Return the [x, y] coordinate for the center point of the cell that contains the specified text.  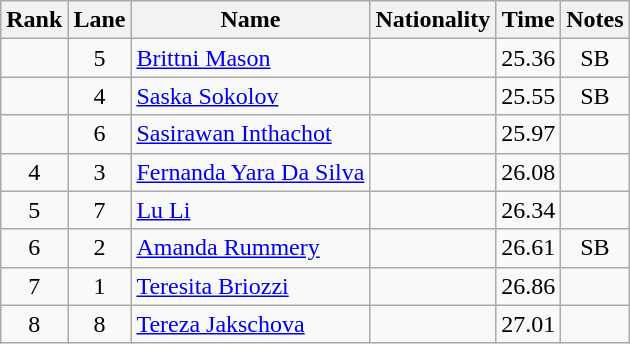
Fernanda Yara Da Silva [250, 172]
26.08 [528, 172]
3 [100, 172]
25.97 [528, 134]
26.86 [528, 286]
27.01 [528, 324]
Teresita Briozzi [250, 286]
Sasirawan Inthachot [250, 134]
Nationality [433, 20]
Saska Sokolov [250, 96]
Lu Li [250, 210]
Rank [34, 20]
Tereza Jakschova [250, 324]
25.36 [528, 58]
Notes [595, 20]
26.61 [528, 248]
Lane [100, 20]
25.55 [528, 96]
Brittni Mason [250, 58]
26.34 [528, 210]
Time [528, 20]
1 [100, 286]
2 [100, 248]
Amanda Rummery [250, 248]
Name [250, 20]
